Find where the given text appears and provide that cell's center as [X, Y] coordinate. 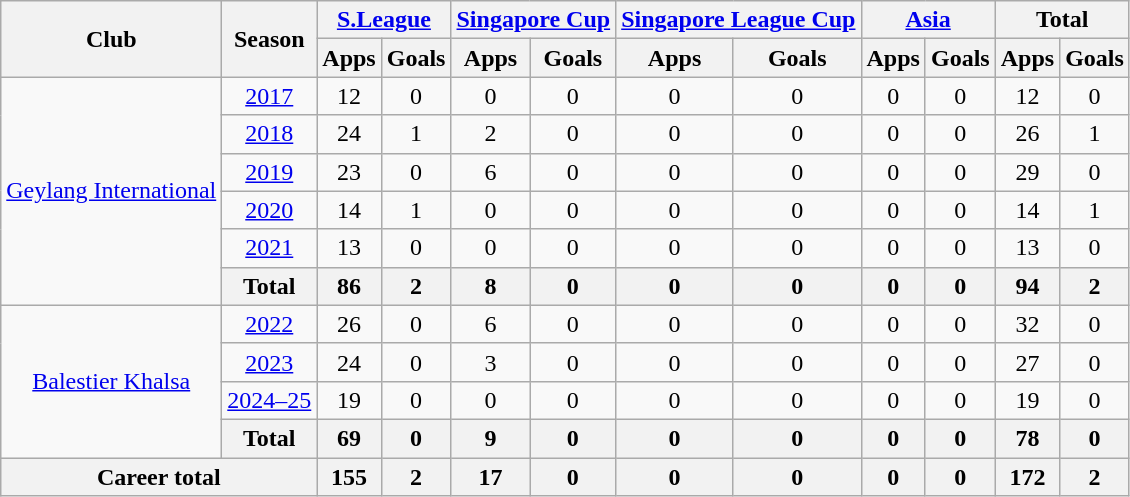
Balestier Khalsa [112, 381]
27 [1027, 362]
86 [349, 286]
2024–25 [270, 400]
94 [1027, 286]
172 [1027, 477]
Club [112, 39]
Geylang International [112, 191]
2019 [270, 172]
Career total [159, 477]
Season [270, 39]
2018 [270, 134]
Asia [928, 20]
69 [349, 438]
Singapore League Cup [738, 20]
2021 [270, 248]
29 [1027, 172]
155 [349, 477]
Singapore Cup [534, 20]
32 [1027, 324]
3 [490, 362]
2022 [270, 324]
9 [490, 438]
S.League [384, 20]
2017 [270, 96]
2020 [270, 210]
78 [1027, 438]
2023 [270, 362]
8 [490, 286]
17 [490, 477]
23 [349, 172]
